Return (X, Y) of the center of cell containing provided text 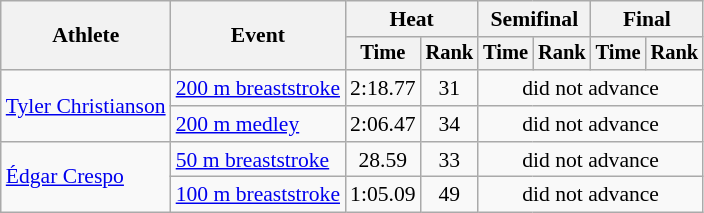
200 m breaststroke (258, 88)
31 (450, 88)
200 m medley (258, 124)
Final (647, 19)
Semifinal (534, 19)
100 m breaststroke (258, 195)
Event (258, 36)
2:06.47 (382, 124)
28.59 (382, 160)
Heat (412, 19)
Athlete (86, 36)
33 (450, 160)
Édgar Crespo (86, 178)
Tyler Christianson (86, 106)
49 (450, 195)
2:18.77 (382, 88)
50 m breaststroke (258, 160)
1:05.09 (382, 195)
34 (450, 124)
